Identify which cell holds the provided text, then report its (X, Y) central coordinate. 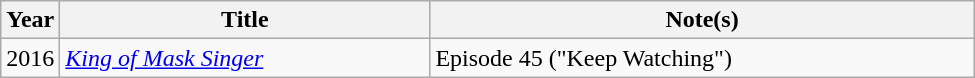
Episode 45 ("Keep Watching") (702, 58)
Title (245, 20)
Year (30, 20)
King of Mask Singer (245, 58)
2016 (30, 58)
Note(s) (702, 20)
